For the text-containing cell, return its midpoint in [x, y] coordinate format. 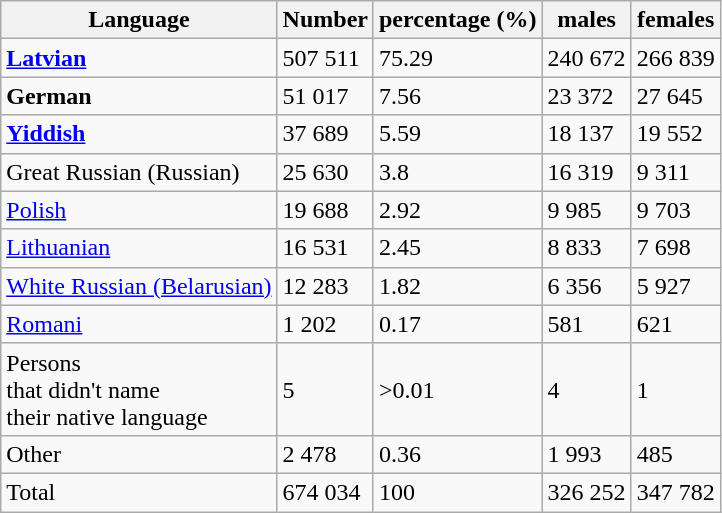
males [586, 20]
females [676, 20]
347 782 [676, 492]
8 833 [586, 248]
White Russian (Belarusian) [139, 286]
1 202 [325, 324]
5 927 [676, 286]
0.17 [458, 324]
5 [325, 389]
9 985 [586, 210]
16 531 [325, 248]
674 034 [325, 492]
6 356 [586, 286]
Yiddish [139, 134]
9 311 [676, 172]
240 672 [586, 58]
100 [458, 492]
1.82 [458, 286]
Total [139, 492]
>0.01 [458, 389]
Language [139, 20]
18 137 [586, 134]
27 645 [676, 96]
Lithuanian [139, 248]
Polish [139, 210]
16 319 [586, 172]
Romani [139, 324]
2 478 [325, 454]
621 [676, 324]
Great Russian (Russian) [139, 172]
German [139, 96]
12 283 [325, 286]
19 688 [325, 210]
7 698 [676, 248]
1 993 [586, 454]
19 552 [676, 134]
581 [586, 324]
25 630 [325, 172]
Persons that didn't name their native language [139, 389]
2.45 [458, 248]
266 839 [676, 58]
percentage (%) [458, 20]
3.8 [458, 172]
5.59 [458, 134]
507 511 [325, 58]
1 [676, 389]
51 017 [325, 96]
23 372 [586, 96]
Other [139, 454]
0.36 [458, 454]
75.29 [458, 58]
37 689 [325, 134]
2.92 [458, 210]
7.56 [458, 96]
4 [586, 389]
326 252 [586, 492]
Number [325, 20]
Latvian [139, 58]
9 703 [676, 210]
485 [676, 454]
